Find where the given text appears and provide that cell's center as [X, Y] coordinate. 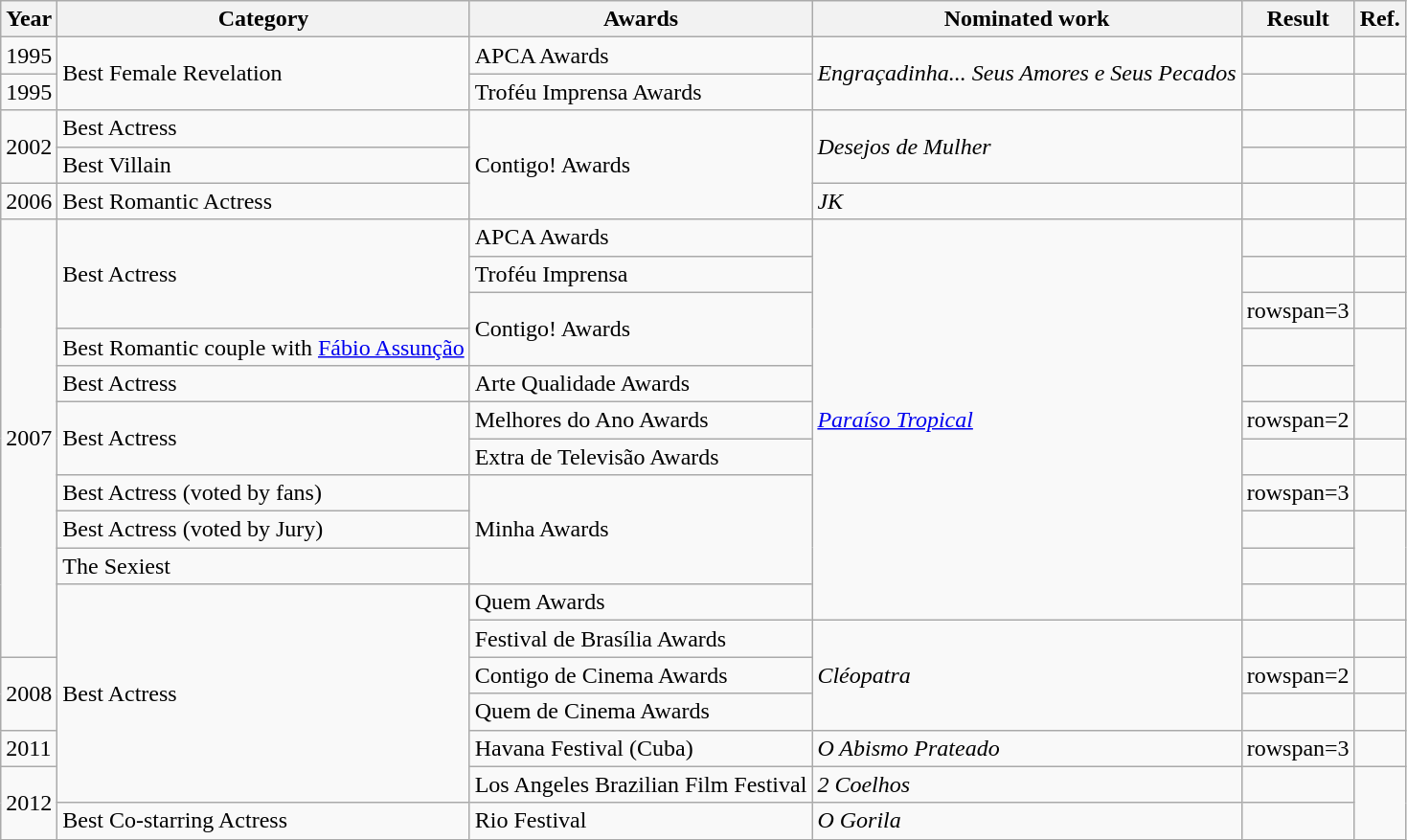
Best Villain [263, 165]
Ref. [1379, 19]
O Abismo Prateado [1027, 748]
Awards [641, 19]
2 Coelhos [1027, 784]
Melhores do Ano Awards [641, 420]
Cléopatra [1027, 675]
Nominated work [1027, 19]
2006 [29, 201]
Contigo de Cinema Awards [641, 675]
Minha Awards [641, 530]
Best Romantic Actress [263, 201]
The Sexiest [263, 566]
2007 [29, 439]
Desejos de Mulher [1027, 147]
Quem Awards [641, 602]
Best Actress (voted by fans) [263, 493]
Extra de Televisão Awards [641, 457]
Havana Festival (Cuba) [641, 748]
JK [1027, 201]
Best Co-starring Actress [263, 821]
Rio Festival [641, 821]
2008 [29, 693]
2002 [29, 147]
2012 [29, 803]
Troféu Imprensa Awards [641, 92]
Quem de Cinema Awards [641, 712]
Festival de Brasília Awards [641, 639]
Best Female Revelation [263, 74]
Year [29, 19]
2011 [29, 748]
Engraçadinha... Seus Amores e Seus Pecados [1027, 74]
Best Actress (voted by Jury) [263, 530]
Category [263, 19]
Result [1298, 19]
Los Angeles Brazilian Film Festival [641, 784]
Paraíso Tropical [1027, 420]
Best Romantic couple with Fábio Assunção [263, 347]
O Gorila [1027, 821]
Arte Qualidade Awards [641, 383]
Troféu Imprensa [641, 274]
